Return the (x, y) coordinate for the center point of the cell that contains the specified text.  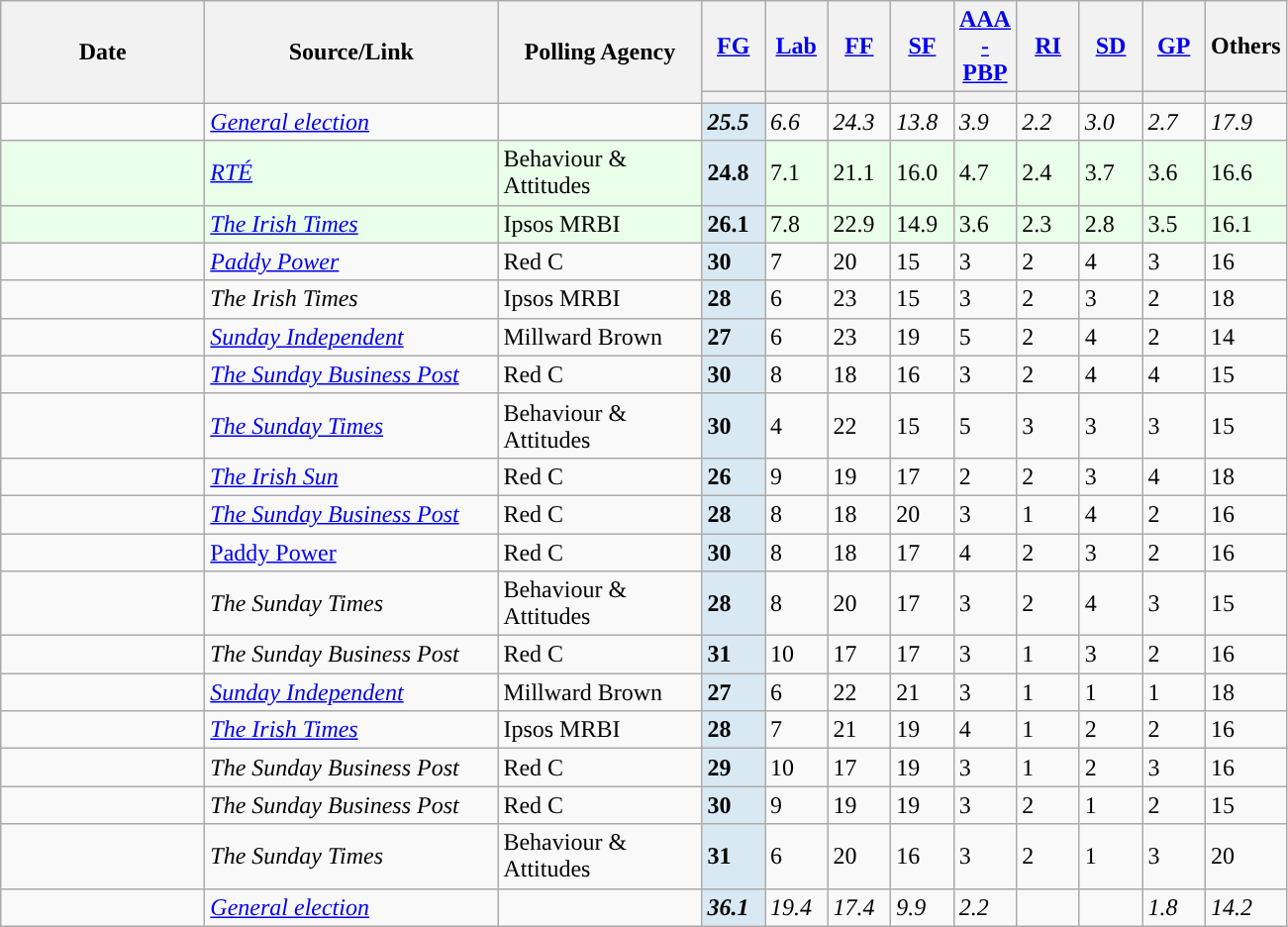
RTÉ (351, 172)
3.9 (985, 122)
25.5 (734, 122)
Source/Link (351, 51)
29 (734, 768)
13.8 (923, 122)
3.5 (1174, 224)
3.7 (1111, 172)
RI (1048, 47)
2.4 (1048, 172)
FF (859, 47)
FG (734, 47)
2.3 (1048, 224)
3.0 (1111, 122)
17.9 (1245, 122)
16.6 (1245, 172)
GP (1174, 47)
14 (1245, 337)
AAA -PBP (985, 47)
7.1 (796, 172)
Polling Agency (600, 51)
6.6 (796, 122)
22.9 (859, 224)
26.1 (734, 224)
14.9 (923, 224)
36.1 (734, 907)
17.4 (859, 907)
SD (1111, 47)
21.1 (859, 172)
16.0 (923, 172)
24.3 (859, 122)
1.8 (1174, 907)
16.1 (1245, 224)
2.7 (1174, 122)
SF (923, 47)
19.4 (796, 907)
26 (734, 476)
Lab (796, 47)
Others (1245, 47)
2.8 (1111, 224)
9.9 (923, 907)
The Irish Sun (351, 476)
24.8 (734, 172)
4.7 (985, 172)
14.2 (1245, 907)
7.8 (796, 224)
Date (103, 51)
